Capture the cell that displays the provided text and extract its (x, y) central coordinate. 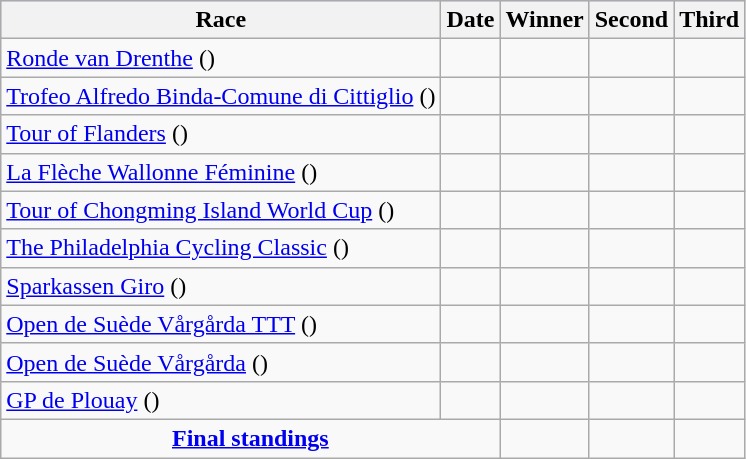
Sparkassen Giro () (221, 286)
Winner (544, 20)
GP de Plouay () (221, 400)
Second (631, 20)
Trofeo Alfredo Binda-Comune di Cittiglio () (221, 96)
Race (221, 20)
Tour of Flanders () (221, 134)
Date (470, 20)
The Philadelphia Cycling Classic () (221, 248)
Open de Suède Vårgårda TTT () (221, 324)
Open de Suède Vårgårda () (221, 362)
Third (710, 20)
Final standings (250, 438)
Ronde van Drenthe () (221, 58)
Tour of Chongming Island World Cup () (221, 210)
La Flèche Wallonne Féminine () (221, 172)
